Provide the [x, y] coordinate of the cell's center where the given text is located.  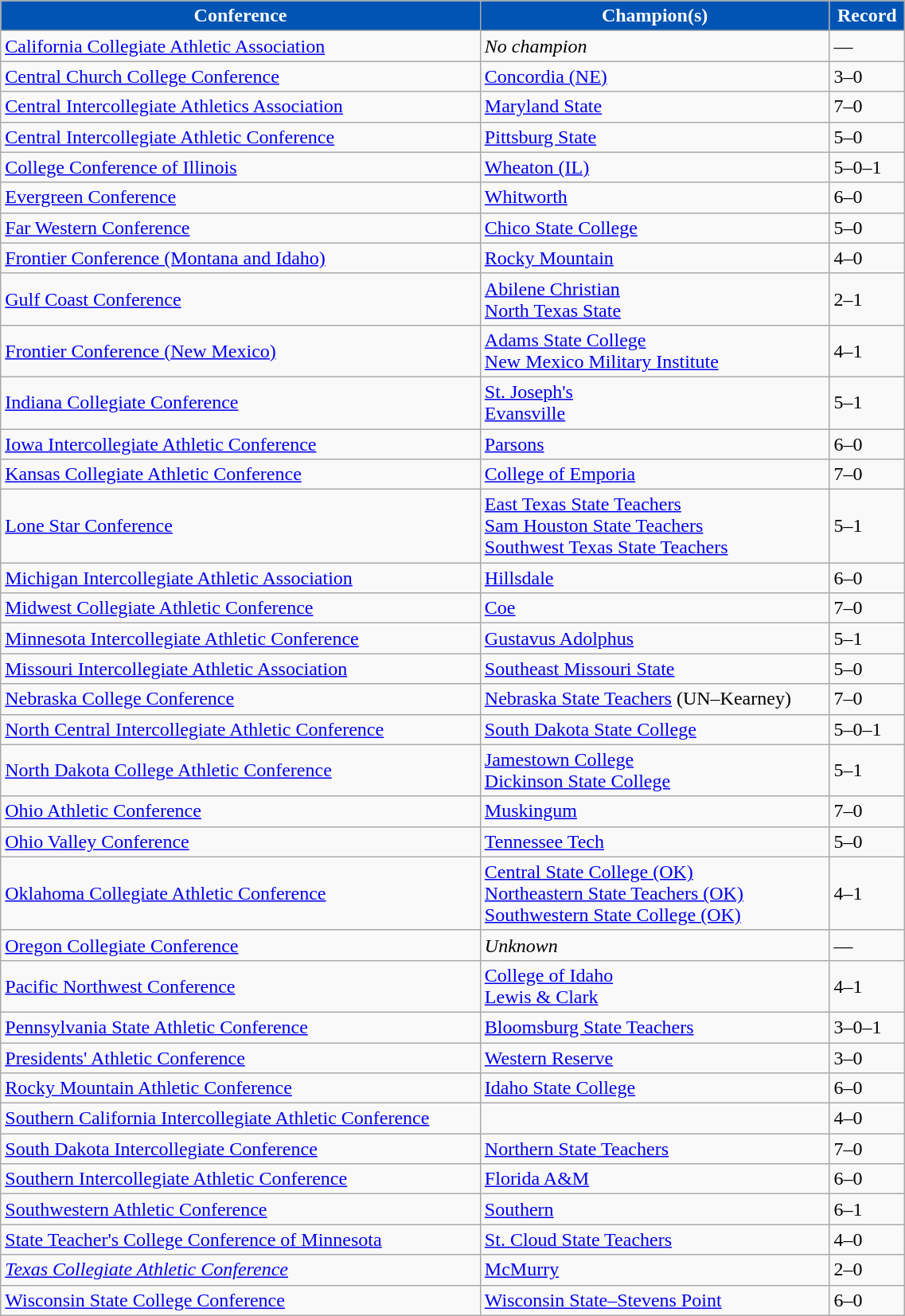
Presidents' Athletic Conference [240, 1058]
Oregon Collegiate Conference [240, 945]
Idaho State College [654, 1088]
South Dakota Intercollegiate Conference [240, 1149]
Lone Star Conference [240, 526]
Nebraska College Conference [240, 699]
Oklahoma Collegiate Athletic Conference [240, 893]
Parsons [654, 443]
Unknown [654, 945]
Whitworth [654, 197]
No champion [654, 46]
Texas Collegiate Athletic Conference [240, 1270]
Maryland State [654, 107]
Minnesota Intercollegiate Athletic Conference [240, 638]
Central State College (OK)Northeastern State Teachers (OK)Southwestern State College (OK) [654, 893]
Jamestown CollegeDickinson State College [654, 771]
Concordia (NE) [654, 76]
Gustavus Adolphus [654, 638]
Abilene ChristianNorth Texas State [654, 299]
Central Intercollegiate Athletic Conference [240, 137]
Southeast Missouri State [654, 669]
Missouri Intercollegiate Athletic Association [240, 669]
Evergreen Conference [240, 197]
Adams State CollegeNew Mexico Military Institute [654, 350]
Rocky Mountain [654, 258]
Muskingum [654, 811]
Iowa Intercollegiate Athletic Conference [240, 443]
Kansas Collegiate Athletic Conference [240, 474]
Indiana Collegiate Conference [240, 403]
Far Western Conference [240, 228]
Wisconsin State College Conference [240, 1300]
Southern [654, 1209]
Coe [654, 608]
North Central Intercollegiate Athletic Conference [240, 729]
Michigan Intercollegiate Athletic Association [240, 578]
East Texas State TeachersSam Houston State TeachersSouthwest Texas State Teachers [654, 526]
Record [868, 16]
Pacific Northwest Conference [240, 986]
Northern State Teachers [654, 1149]
North Dakota College Athletic Conference [240, 771]
Western Reserve [654, 1058]
Rocky Mountain Athletic Conference [240, 1088]
Central Church College Conference [240, 76]
Pittsburg State [654, 137]
Ohio Valley Conference [240, 842]
Frontier Conference (New Mexico) [240, 350]
St. Joseph'sEvansville [654, 403]
Midwest Collegiate Athletic Conference [240, 608]
Ohio Athletic Conference [240, 811]
California Collegiate Athletic Association [240, 46]
College Conference of Illinois [240, 167]
Bloomsburg State Teachers [654, 1027]
3–0–1 [868, 1027]
Florida A&M [654, 1179]
Conference [240, 16]
Central Intercollegiate Athletics Association [240, 107]
College of Emporia [654, 474]
Pennsylvania State Athletic Conference [240, 1027]
Frontier Conference (Montana and Idaho) [240, 258]
6–1 [868, 1209]
Tennessee Tech [654, 842]
South Dakota State College [654, 729]
2–0 [868, 1270]
Hillsdale [654, 578]
2–1 [868, 299]
McMurry [654, 1270]
Wisconsin State–Stevens Point [654, 1300]
Wheaton (IL) [654, 167]
Southern California Intercollegiate Athletic Conference [240, 1119]
Nebraska State Teachers (UN–Kearney) [654, 699]
Champion(s) [654, 16]
College of IdahoLewis & Clark [654, 986]
Chico State College [654, 228]
St. Cloud State Teachers [654, 1240]
Gulf Coast Conference [240, 299]
Southwestern Athletic Conference [240, 1209]
State Teacher's College Conference of Minnesota [240, 1240]
Southern Intercollegiate Athletic Conference [240, 1179]
